Determine the [X, Y] coordinate at the center of the cell enclosing the given text.  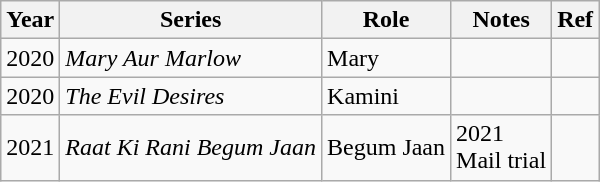
Mary [386, 58]
Year [30, 20]
Notes [502, 20]
Raat Ki Rani Begum Jaan [191, 148]
Kamini [386, 96]
Ref [576, 20]
Mary Aur Marlow [191, 58]
Series [191, 20]
Begum Jaan [386, 148]
2021Mail trial [502, 148]
The Evil Desires [191, 96]
2021 [30, 148]
Role [386, 20]
